Locate the cell with the specified text and output its [X, Y] center coordinate. 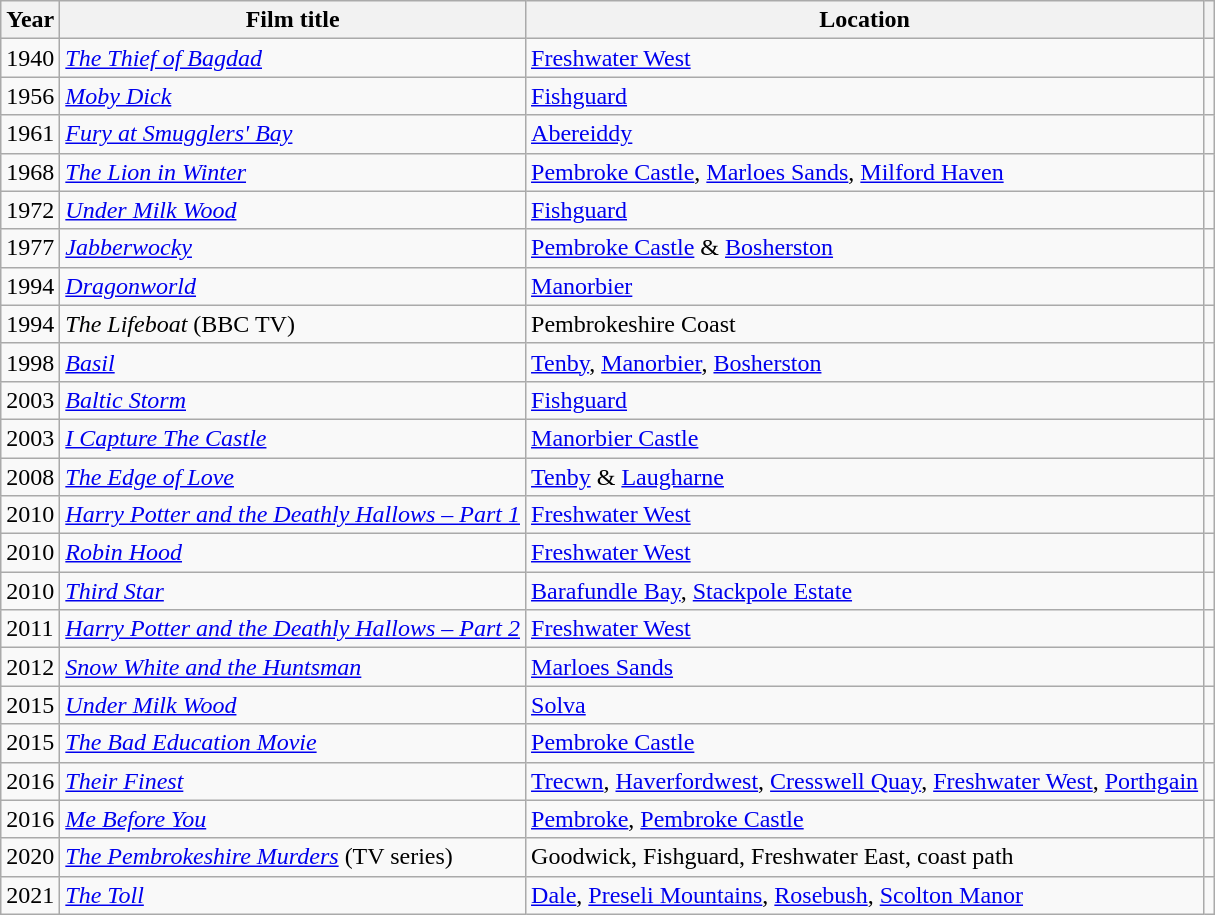
2011 [30, 629]
Their Finest [293, 781]
Fury at Smugglers' Bay [293, 134]
The Bad Education Movie [293, 743]
2008 [30, 477]
Abereiddy [865, 134]
1956 [30, 96]
Robin Hood [293, 553]
The Pembrokeshire Murders (TV series) [293, 857]
1968 [30, 172]
Snow White and the Huntsman [293, 667]
Pembroke Castle & Bosherston [865, 248]
Dale, Preseli Mountains, Rosebush, Scolton Manor [865, 895]
1998 [30, 362]
2012 [30, 667]
1961 [30, 134]
Year [30, 20]
Tenby & Laugharne [865, 477]
1977 [30, 248]
Jabberwocky [293, 248]
Pembroke Castle, Marloes Sands, Milford Haven [865, 172]
Film title [293, 20]
Pembroke Castle [865, 743]
Moby Dick [293, 96]
Pembrokeshire Coast [865, 324]
Me Before You [293, 819]
Dragonworld [293, 286]
Pembroke, Pembroke Castle [865, 819]
1940 [30, 58]
Goodwick, Fishguard, Freshwater East, coast path [865, 857]
Manorbier Castle [865, 438]
The Edge of Love [293, 477]
Harry Potter and the Deathly Hallows – Part 1 [293, 515]
Manorbier [865, 286]
The Lion in Winter [293, 172]
The Thief of Bagdad [293, 58]
Tenby, Manorbier, Bosherston [865, 362]
1972 [30, 210]
2020 [30, 857]
The Toll [293, 895]
Location [865, 20]
I Capture The Castle [293, 438]
The Lifeboat (BBC TV) [293, 324]
Baltic Storm [293, 400]
Barafundle Bay, Stackpole Estate [865, 591]
Harry Potter and the Deathly Hallows – Part 2 [293, 629]
Basil [293, 362]
2021 [30, 895]
Solva [865, 705]
Trecwn, Haverfordwest, Cresswell Quay, Freshwater West, Porthgain [865, 781]
Third Star [293, 591]
Marloes Sands [865, 667]
